Identify which cell holds the provided text, then report its (X, Y) central coordinate. 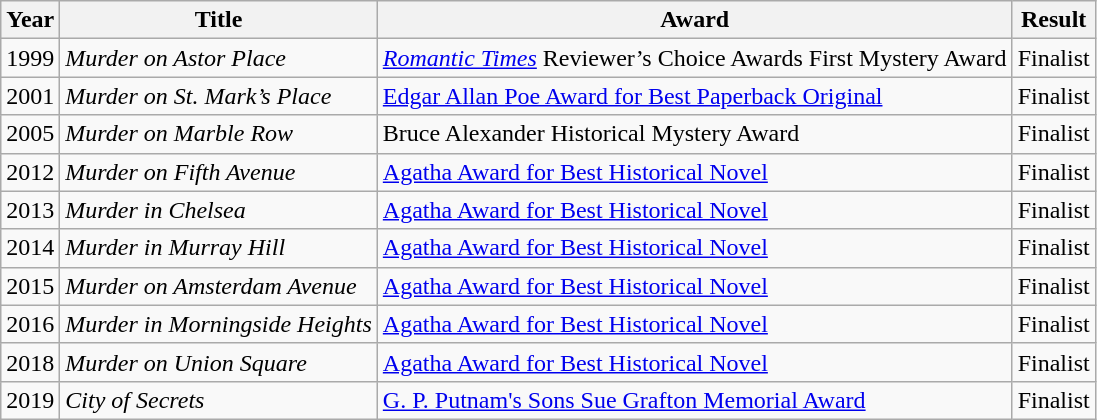
Murder on Union Square (218, 362)
2019 (30, 400)
Murder on Fifth Avenue (218, 172)
2018 (30, 362)
Murder in Morningside Heights (218, 324)
Murder in Murray Hill (218, 248)
Murder on St. Mark’s Place (218, 96)
2005 (30, 134)
City of Secrets (218, 400)
2015 (30, 286)
G. P. Putnam's Sons Sue Grafton Memorial Award (694, 400)
Murder in Chelsea (218, 210)
2014 (30, 248)
Award (694, 20)
2013 (30, 210)
Result (1054, 20)
Murder on Marble Row (218, 134)
2012 (30, 172)
2001 (30, 96)
Edgar Allan Poe Award for Best Paperback Original (694, 96)
Murder on Astor Place (218, 58)
Bruce Alexander Historical Mystery Award (694, 134)
1999 (30, 58)
2016 (30, 324)
Murder on Amsterdam Avenue (218, 286)
Title (218, 20)
Romantic Times Reviewer’s Choice Awards First Mystery Award (694, 58)
Year (30, 20)
